Scan for the cell matching the given text and deliver its (x, y) coordinate at center. 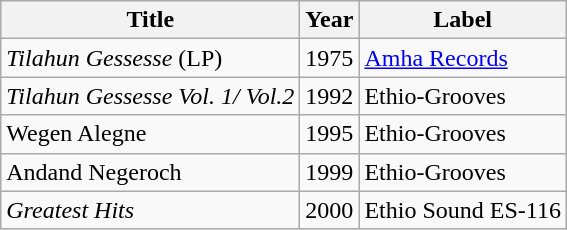
Greatest Hits (150, 210)
Amha Records (463, 58)
Andand Negeroch (150, 172)
1999 (330, 172)
2000 (330, 210)
1975 (330, 58)
Ethio Sound ES-116 (463, 210)
Tilahun Gessesse (LP) (150, 58)
1995 (330, 134)
Title (150, 20)
Label (463, 20)
Wegen Alegne (150, 134)
Tilahun Gessesse Vol. 1/ Vol.2 (150, 96)
Year (330, 20)
1992 (330, 96)
